Scan for the cell matching the given text and deliver its [X, Y] coordinate at center. 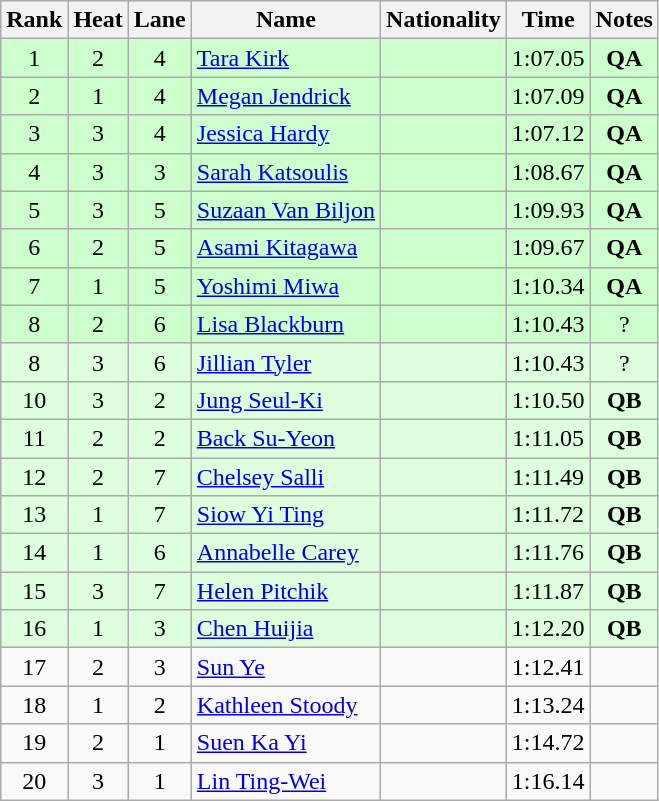
Yoshimi Miwa [286, 286]
17 [34, 667]
1:11.72 [548, 515]
1:11.49 [548, 477]
Sun Ye [286, 667]
1:07.12 [548, 134]
1:11.05 [548, 438]
1:13.24 [548, 705]
Notes [624, 20]
Annabelle Carey [286, 553]
Back Su-Yeon [286, 438]
Chen Huijia [286, 629]
Jung Seul-Ki [286, 400]
Jessica Hardy [286, 134]
18 [34, 705]
Kathleen Stoody [286, 705]
19 [34, 743]
11 [34, 438]
Chelsey Salli [286, 477]
Lane [160, 20]
1:11.87 [548, 591]
14 [34, 553]
Suzaan Van Biljon [286, 210]
1:11.76 [548, 553]
Siow Yi Ting [286, 515]
1:07.09 [548, 96]
1:12.41 [548, 667]
Nationality [444, 20]
1:12.20 [548, 629]
Suen Ka Yi [286, 743]
Asami Kitagawa [286, 248]
15 [34, 591]
Tara Kirk [286, 58]
16 [34, 629]
1:10.50 [548, 400]
13 [34, 515]
Time [548, 20]
1:14.72 [548, 743]
Helen Pitchik [286, 591]
1:07.05 [548, 58]
Megan Jendrick [286, 96]
Sarah Katsoulis [286, 172]
1:10.34 [548, 286]
Rank [34, 20]
1:09.93 [548, 210]
Heat [98, 20]
20 [34, 781]
1:09.67 [548, 248]
10 [34, 400]
Lin Ting-Wei [286, 781]
1:08.67 [548, 172]
12 [34, 477]
Lisa Blackburn [286, 324]
Jillian Tyler [286, 362]
Name [286, 20]
1:16.14 [548, 781]
